Capture the cell that displays the provided text and extract its (x, y) central coordinate. 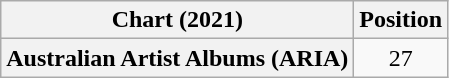
Chart (2021) (178, 20)
27 (401, 58)
Position (401, 20)
Australian Artist Albums (ARIA) (178, 58)
